Scan for the cell matching the given text and deliver its [X, Y] coordinate at center. 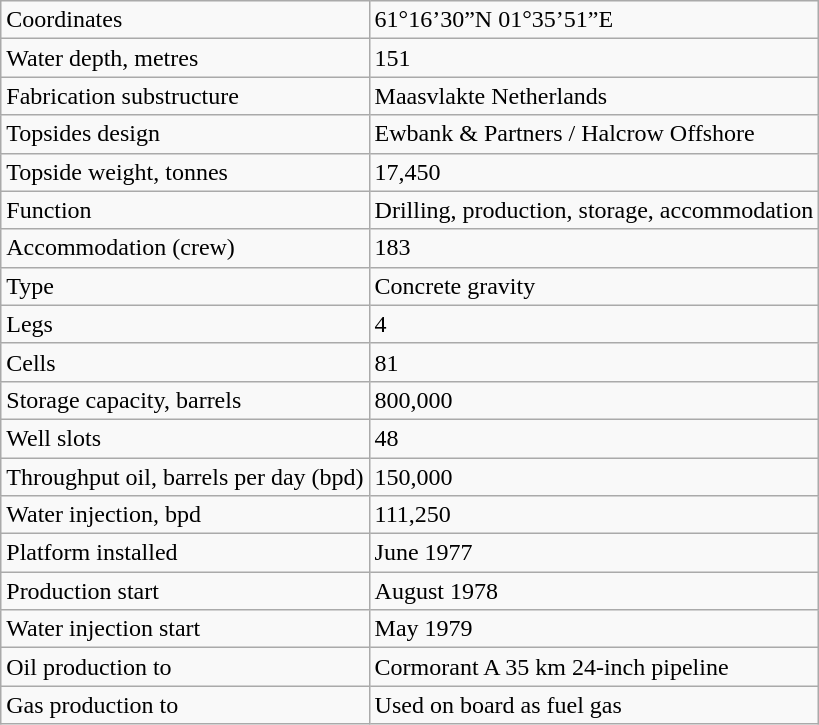
Well slots [185, 438]
Water injection, bpd [185, 515]
800,000 [594, 400]
Legs [185, 324]
Platform installed [185, 553]
81 [594, 362]
May 1979 [594, 629]
Production start [185, 591]
Function [185, 210]
Topside weight, tonnes [185, 172]
Concrete gravity [594, 286]
Fabrication substructure [185, 96]
Throughput oil, barrels per day (bpd) [185, 477]
Water depth, metres [185, 58]
4 [594, 324]
48 [594, 438]
183 [594, 248]
Coordinates [185, 20]
Oil production to [185, 667]
Gas production to [185, 705]
61°16’30”N 01°35’51”E [594, 20]
Cells [185, 362]
Drilling, production, storage, accommodation [594, 210]
Cormorant A 35 km 24-inch pipeline [594, 667]
Maasvlakte Netherlands [594, 96]
Storage capacity, barrels [185, 400]
Ewbank & Partners / Halcrow Offshore [594, 134]
June 1977 [594, 553]
Topsides design [185, 134]
151 [594, 58]
150,000 [594, 477]
Water injection start [185, 629]
Used on board as fuel gas [594, 705]
Accommodation (crew) [185, 248]
August 1978 [594, 591]
17,450 [594, 172]
111,250 [594, 515]
Type [185, 286]
